Locate the cell with the specified text and output its (X, Y) center coordinate. 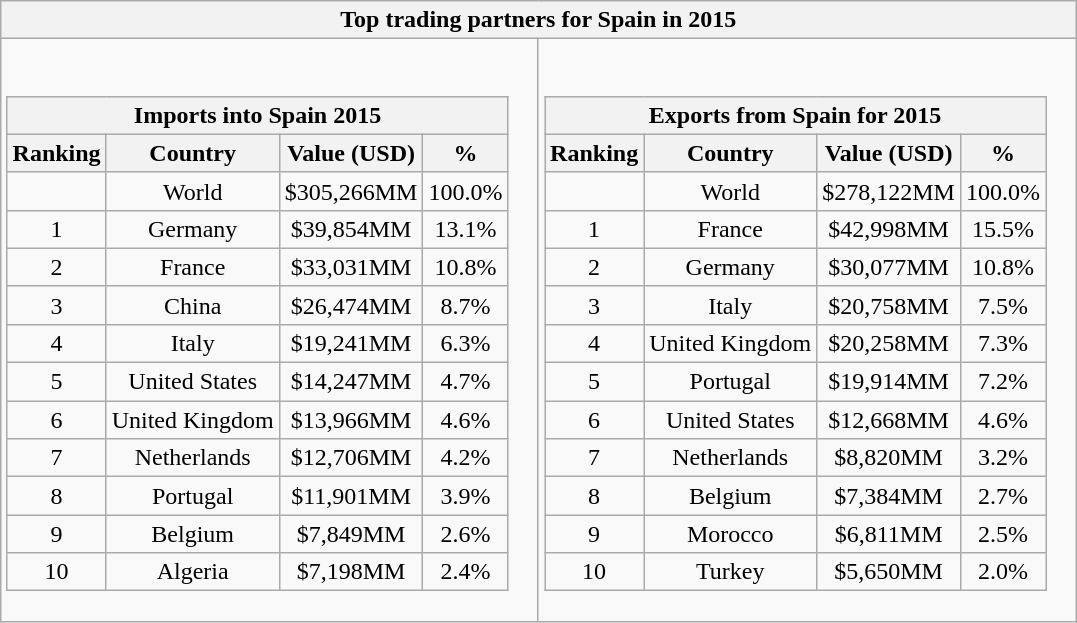
$278,122MM (889, 191)
Algeria (192, 572)
13.1% (466, 229)
$33,031MM (351, 267)
4.2% (466, 458)
$39,854MM (351, 229)
4.7% (466, 382)
$14,247MM (351, 382)
7.3% (1002, 343)
$11,901MM (351, 496)
6.3% (466, 343)
China (192, 305)
2.6% (466, 534)
2.4% (466, 572)
$20,258MM (889, 343)
$30,077MM (889, 267)
$7,384MM (889, 496)
7.2% (1002, 382)
Imports into Spain 2015 (258, 115)
$7,198MM (351, 572)
$19,914MM (889, 382)
$8,820MM (889, 458)
$26,474MM (351, 305)
2.7% (1002, 496)
8.7% (466, 305)
$305,266MM (351, 191)
Top trading partners for Spain in 2015 (538, 20)
$5,650MM (889, 572)
$42,998MM (889, 229)
Morocco (730, 534)
$12,668MM (889, 420)
$12,706MM (351, 458)
Exports from Spain for 2015 (796, 115)
$19,241MM (351, 343)
7.5% (1002, 305)
$6,811MM (889, 534)
$13,966MM (351, 420)
$7,849MM (351, 534)
3.2% (1002, 458)
2.5% (1002, 534)
2.0% (1002, 572)
15.5% (1002, 229)
3.9% (466, 496)
Turkey (730, 572)
$20,758MM (889, 305)
